Return (x, y) of the center of cell containing provided text 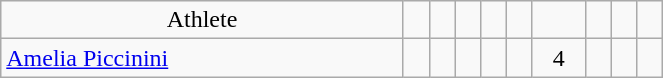
Athlete (202, 20)
Amelia Piccinini (202, 58)
4 (559, 58)
